Return the (X, Y) coordinate for the center point of the cell that contains the specified text.  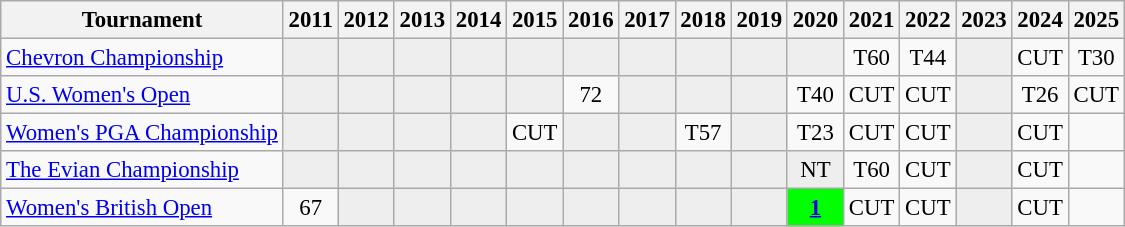
T57 (703, 133)
2012 (366, 20)
2011 (310, 20)
2018 (703, 20)
U.S. Women's Open (142, 95)
T26 (1040, 95)
Women's British Open (142, 208)
NT (815, 170)
T23 (815, 133)
Chevron Championship (142, 58)
T44 (928, 58)
T40 (815, 95)
67 (310, 208)
The Evian Championship (142, 170)
Women's PGA Championship (142, 133)
2015 (535, 20)
2019 (759, 20)
2025 (1096, 20)
2023 (984, 20)
2020 (815, 20)
1 (815, 208)
2021 (872, 20)
2024 (1040, 20)
2014 (478, 20)
2017 (647, 20)
2013 (422, 20)
2016 (591, 20)
2022 (928, 20)
Tournament (142, 20)
T30 (1096, 58)
72 (591, 95)
